Search for the cell housing the specified text and yield its [x, y] center coordinate. 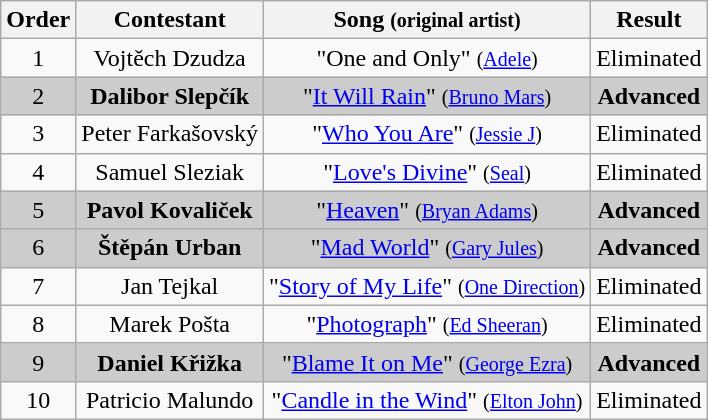
Result [649, 20]
"Photograph" (Ed Sheeran) [428, 324]
"Who You Are" (Jessie J) [428, 134]
"One and Only" (Adele) [428, 58]
Vojtěch Dzudza [170, 58]
"Candle in the Wind" (Elton John) [428, 400]
1 [38, 58]
Order [38, 20]
"Mad World" (Gary Jules) [428, 248]
8 [38, 324]
3 [38, 134]
9 [38, 362]
Marek Pošta [170, 324]
10 [38, 400]
"It Will Rain" (Bruno Mars) [428, 96]
Song (original artist) [428, 20]
"Story of My Life" (One Direction) [428, 286]
Dalibor Slepčík [170, 96]
5 [38, 210]
Pavol Kovaliček [170, 210]
Contestant [170, 20]
"Love's Divine" (Seal) [428, 172]
Peter Farkašovský [170, 134]
"Heaven" (Bryan Adams) [428, 210]
Daniel Křižka [170, 362]
Štěpán Urban [170, 248]
Samuel Sleziak [170, 172]
Patricio Malundo [170, 400]
"Blame It on Me" (George Ezra) [428, 362]
6 [38, 248]
4 [38, 172]
7 [38, 286]
2 [38, 96]
Jan Tejkal [170, 286]
